Scan for the cell matching the given text and deliver its (x, y) coordinate at center. 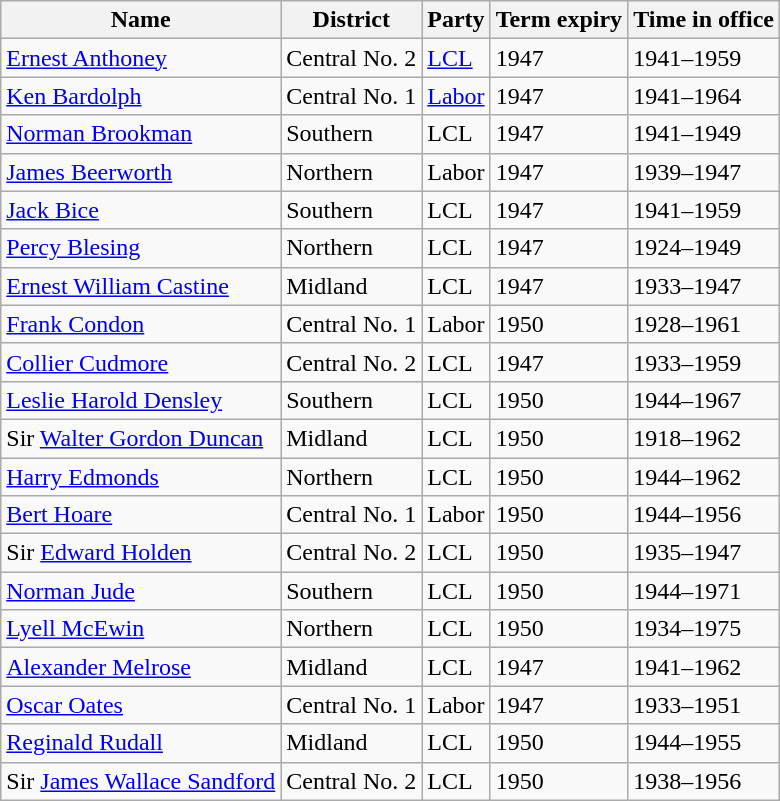
Collier Cudmore (141, 362)
District (352, 20)
Name (141, 20)
1939–1947 (704, 172)
Leslie Harold Densley (141, 400)
1941–1964 (704, 96)
James Beerworth (141, 172)
1933–1959 (704, 362)
Lyell McEwin (141, 629)
1924–1949 (704, 248)
1944–1971 (704, 591)
1944–1962 (704, 477)
Jack Bice (141, 210)
1938–1956 (704, 781)
Bert Hoare (141, 515)
Percy Blesing (141, 248)
Oscar Oates (141, 705)
Sir James Wallace Sandford (141, 781)
1934–1975 (704, 629)
1933–1951 (704, 705)
1944–1955 (704, 743)
1933–1947 (704, 286)
1941–1949 (704, 134)
Sir Walter Gordon Duncan (141, 438)
Sir Edward Holden (141, 553)
1918–1962 (704, 438)
Frank Condon (141, 324)
Reginald Rudall (141, 743)
Alexander Melrose (141, 667)
1944–1967 (704, 400)
1941–1962 (704, 667)
Norman Brookman (141, 134)
1928–1961 (704, 324)
Time in office (704, 20)
Ernest William Castine (141, 286)
Party (456, 20)
Ernest Anthoney (141, 58)
Harry Edmonds (141, 477)
Ken Bardolph (141, 96)
Norman Jude (141, 591)
Term expiry (558, 20)
1944–1956 (704, 515)
1935–1947 (704, 553)
